Extract the (X, Y) coordinate from the center of the cell holding the provided text.  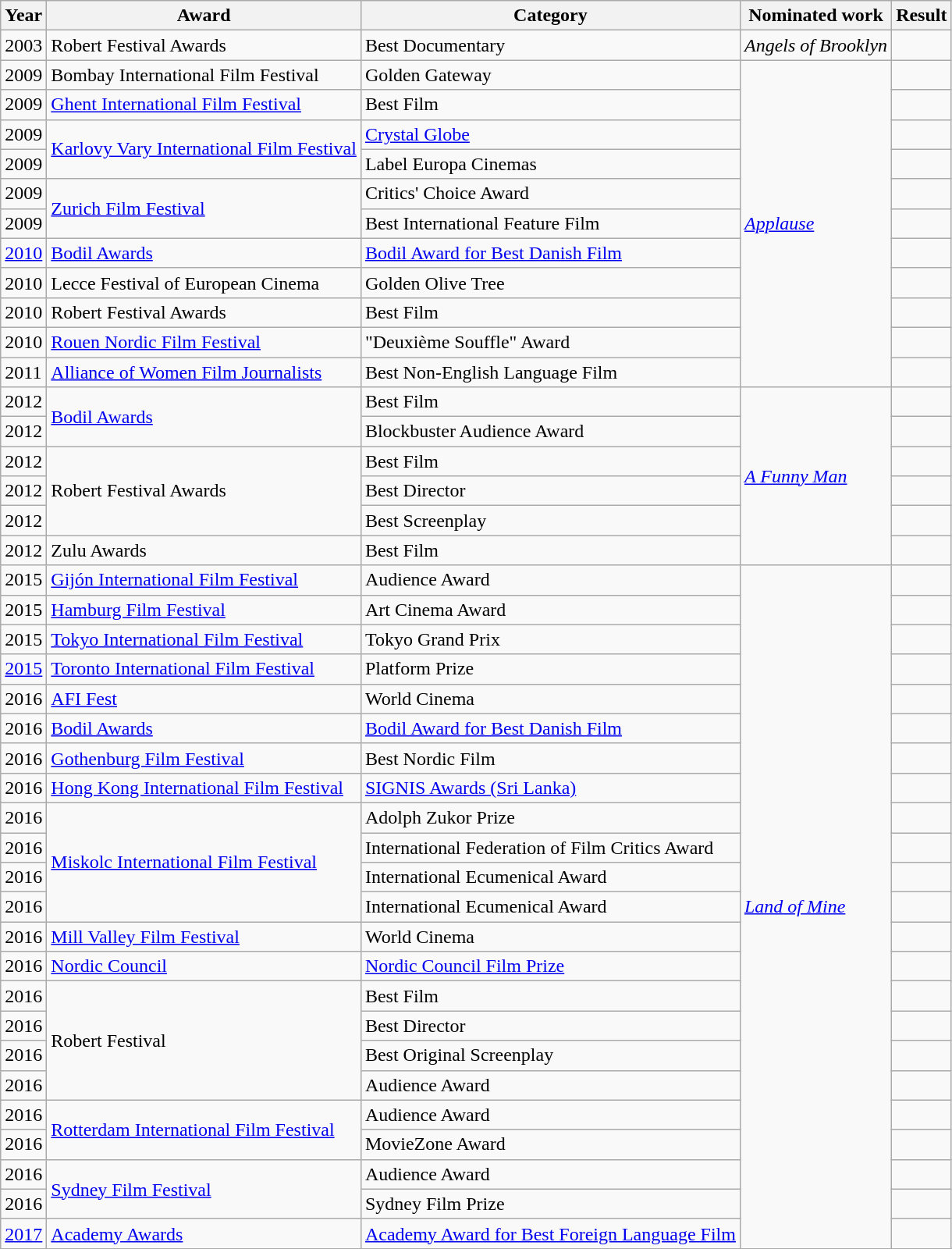
Category (550, 16)
Mill Valley Film Festival (204, 937)
Ghent International Film Festival (204, 105)
Hamburg Film Festival (204, 610)
Sydney Film Prize (550, 1204)
Bombay International Film Festival (204, 75)
Gothenburg Film Festival (204, 758)
"Deuxième Souffle" Award (550, 342)
MovieZone Award (550, 1144)
Blockbuster Audience Award (550, 432)
Sydney Film Festival (204, 1189)
International Federation of Film Critics Award (550, 847)
Gijón International Film Festival (204, 580)
Best Nordic Film (550, 758)
Zulu Awards (204, 550)
Hong Kong International Film Festival (204, 788)
Award (204, 16)
Nominated work (815, 16)
SIGNIS Awards (Sri Lanka) (550, 788)
Toronto International Film Festival (204, 669)
2017 (23, 1233)
Angels of Brooklyn (815, 45)
AFI Fest (204, 699)
Miskolc International Film Festival (204, 862)
Nordic Council Film Prize (550, 966)
Karlovy Vary International Film Festival (204, 149)
Crystal Globe (550, 134)
Art Cinema Award (550, 610)
Golden Olive Tree (550, 283)
Land of Mine (815, 907)
Alliance of Women Film Journalists (204, 372)
Best Original Screenplay (550, 1055)
Year (23, 16)
2003 (23, 45)
Label Europa Cinemas (550, 164)
Rouen Nordic Film Festival (204, 342)
2011 (23, 372)
Critics' Choice Award (550, 194)
Lecce Festival of European Cinema (204, 283)
Zurich Film Festival (204, 208)
Rotterdam International Film Festival (204, 1130)
A Funny Man (815, 476)
Platform Prize (550, 669)
Tokyo International Film Festival (204, 639)
Best Non-English Language Film (550, 372)
Academy Award for Best Foreign Language Film (550, 1233)
Best Screenplay (550, 521)
Best International Feature Film (550, 223)
Golden Gateway (550, 75)
Robert Festival (204, 1041)
Nordic Council (204, 966)
Adolph Zukor Prize (550, 817)
Result (922, 16)
Best Documentary (550, 45)
Tokyo Grand Prix (550, 639)
Applause (815, 223)
Academy Awards (204, 1233)
